Pinpoint the cell where the given text exists, returning its [x, y] midpoint coordinate. 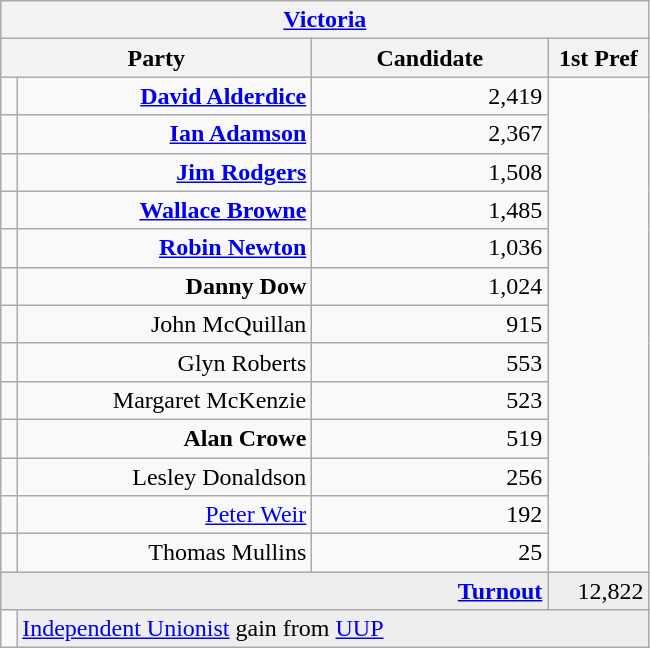
Ian Adamson [164, 134]
1,485 [430, 210]
Alan Crowe [164, 438]
Independent Unionist gain from UUP [333, 629]
Jim Rodgers [164, 172]
Peter Weir [164, 515]
2,367 [430, 134]
Glyn Roberts [164, 362]
2,419 [430, 96]
Wallace Browne [164, 210]
Candidate [430, 58]
Turnout [274, 591]
1,024 [430, 286]
1,036 [430, 248]
519 [430, 438]
John McQuillan [164, 324]
Victoria [325, 20]
12,822 [598, 591]
25 [430, 553]
Margaret McKenzie [164, 400]
1,508 [430, 172]
Robin Newton [164, 248]
1st Pref [598, 58]
Party [156, 58]
Danny Dow [164, 286]
915 [430, 324]
553 [430, 362]
David Alderdice [164, 96]
256 [430, 477]
Thomas Mullins [164, 553]
523 [430, 400]
192 [430, 515]
Lesley Donaldson [164, 477]
